Search for the cell housing the specified text and yield its [x, y] center coordinate. 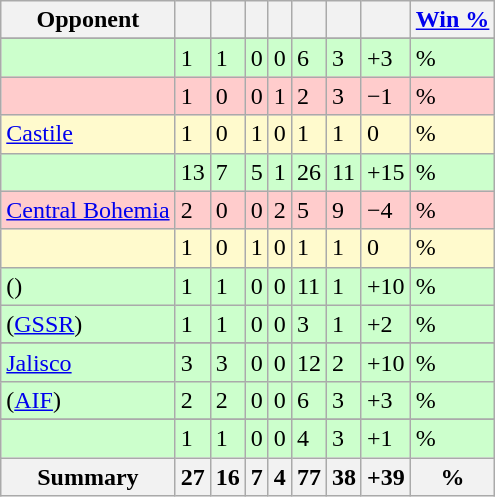
Summary [88, 477]
77 [308, 477]
12 [308, 362]
(GSSR) [88, 324]
38 [344, 477]
+1 [386, 438]
27 [192, 477]
−4 [386, 210]
Jalisco [88, 362]
() [88, 286]
Opponent [88, 20]
+2 [386, 324]
9 [344, 210]
Castile [88, 134]
(AIF) [88, 400]
+39 [386, 477]
+15 [386, 172]
26 [308, 172]
−1 [386, 96]
16 [228, 477]
Win % [452, 20]
Central Bohemia [88, 210]
13 [192, 172]
